Identify which cell holds the provided text, then report its [x, y] central coordinate. 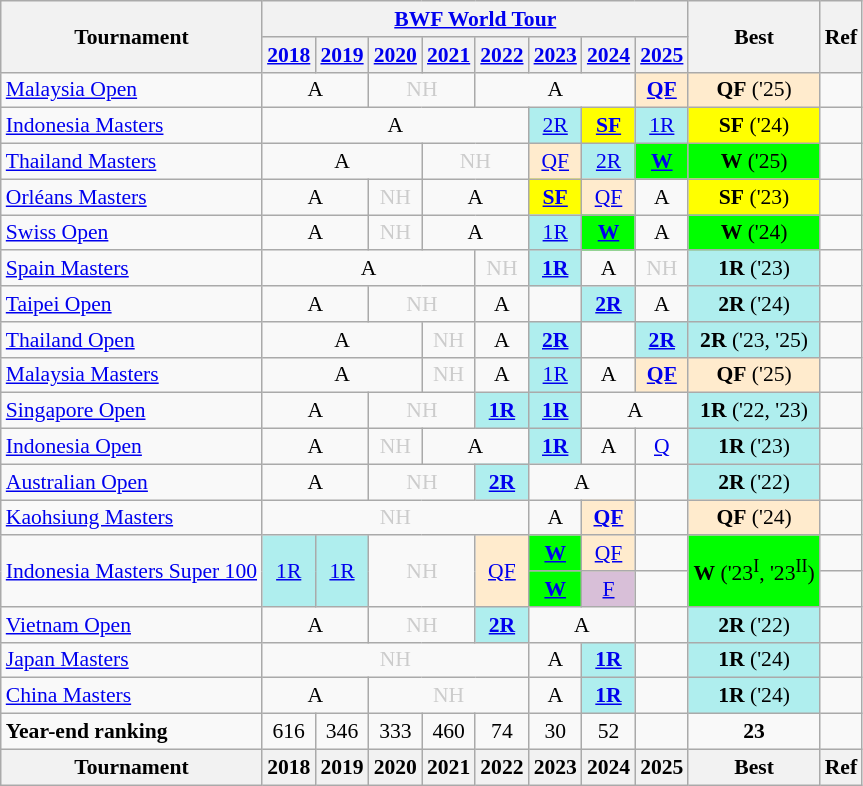
SF ('23) [754, 197]
F [608, 589]
BWF World Tour [475, 19]
SF ('24) [754, 126]
Year-end ranking [132, 732]
52 [608, 732]
Indonesia Open [132, 447]
Thailand Open [132, 340]
W ('23I, '23II) [754, 572]
23 [754, 732]
Q [662, 447]
W ('24) [754, 233]
1R ('22, '23) [754, 411]
Thailand Masters [132, 162]
Malaysia Open [132, 90]
Taipei Open [132, 304]
346 [342, 732]
2R ('24) [754, 304]
Spain Masters [132, 269]
Singapore Open [132, 411]
74 [502, 732]
QF ('24) [754, 518]
460 [448, 732]
Japan Masters [132, 660]
Indonesia Masters Super 100 [132, 572]
333 [396, 732]
Indonesia Masters [132, 126]
2R ('23, '25) [754, 340]
616 [288, 732]
Orléans Masters [132, 197]
Kaohsiung Masters [132, 518]
China Masters [132, 696]
Swiss Open [132, 233]
30 [556, 732]
Australian Open [132, 482]
Vietnam Open [132, 625]
Malaysia Masters [132, 375]
W ('25) [754, 162]
